Output the [X, Y] coordinate of the center of the cell containing the given text.  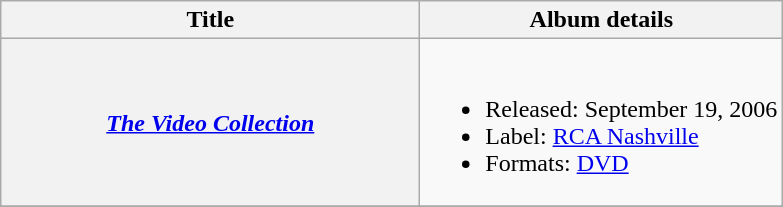
Album details [602, 20]
The Video Collection [210, 122]
Released: September 19, 2006Label: RCA NashvilleFormats: DVD [602, 122]
Title [210, 20]
